Detect which cell encompasses the target text, then output its [X, Y] center coordinate. 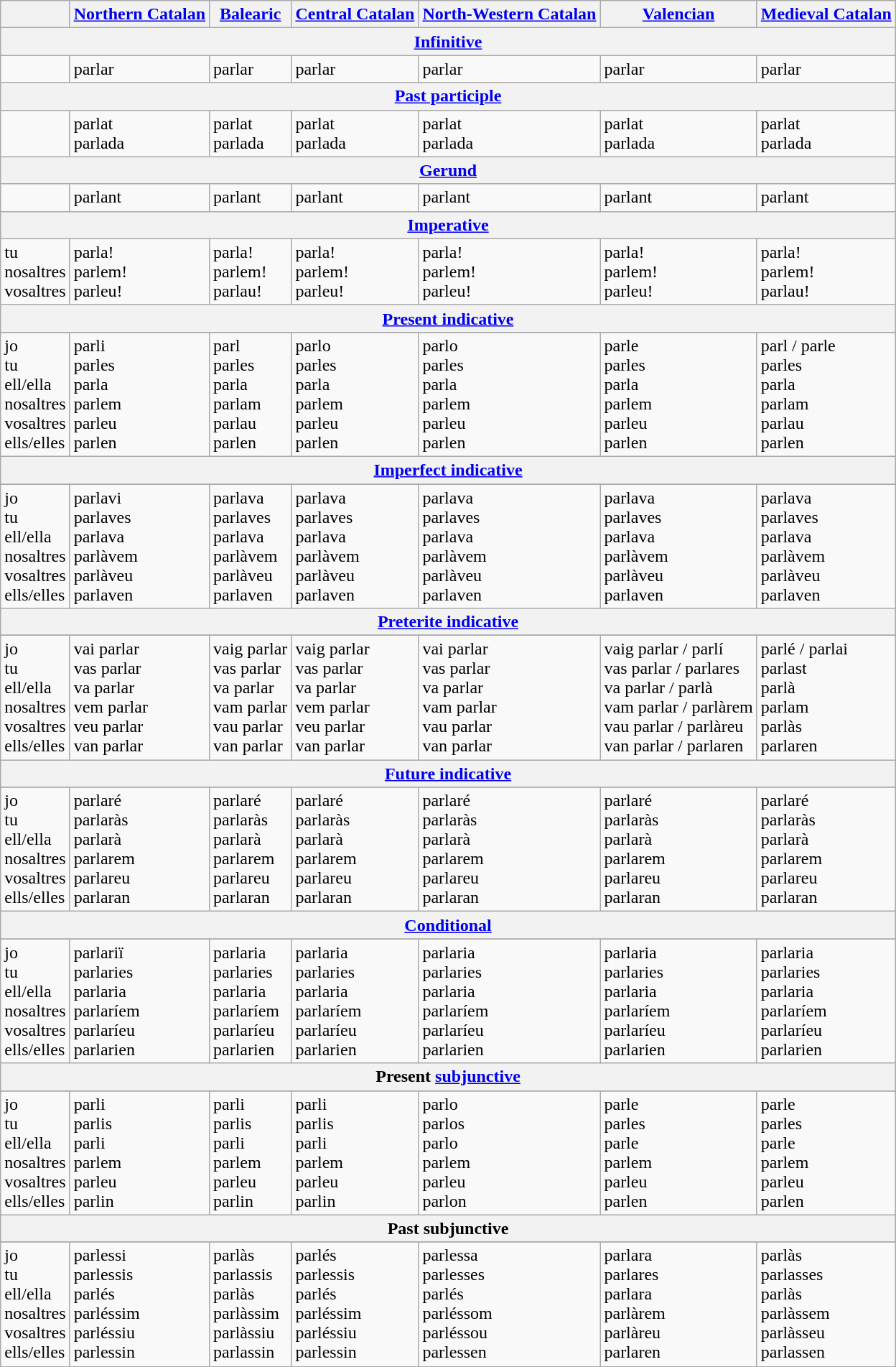
Past subjunctive [448, 1228]
parlé / parlai parlast parlà parlam parlàs parlaren [826, 698]
vai parlar vas parlar va parlar vam parlar vau parlar van parlar [510, 698]
Valencian [678, 14]
vaig parlar vas parlar va parlar vem parlar veu parlar van parlar [355, 698]
parlavi parlaves parlava parlàvem parlàveu parlaven [139, 546]
Central Catalan [355, 14]
parlàs parlasses parlàs parlàssem parlàsseu parlassen [826, 1305]
parl / parle parles parla parlam parlau parlen [826, 394]
parle parles parla parlem parleu parlen [678, 394]
parlo parlos parlo parlem parleu parlon [510, 1152]
Imperative [448, 225]
Imperfect indicative [448, 470]
tunosaltresvosaltres [35, 272]
parlàs parlassis parlàs parlàssim parlàssiu parlassin [251, 1305]
Northern Catalan [139, 14]
Gerund [448, 170]
parlara parlares parlara parlàrem parlàreu parlaren [678, 1305]
parlessi parlessis parlés parléssim parléssiu parlessin [139, 1305]
vaig parlar / parlí vas parlar / parlares va parlar / parlà vam parlar / parlàrem vau parlar / parlàreu van parlar / parlaren [678, 698]
Medieval Catalan [826, 14]
Balearic [251, 14]
parlessa parlesses parlés parléssom parléssou parlessen [510, 1305]
parlariï parlaries parlaria parlaríem parlaríeu parlarien [139, 1001]
parl parles parla parlam parlau parlen [251, 394]
vaig parlar vas parlar va parlar vam parlar vau parlar van parlar [251, 698]
Present subjunctive [448, 1077]
vai parlar vas parlar va parlar vem parlar veu parlar van parlar [139, 698]
Preterite indicative [448, 622]
Conditional [448, 925]
Past participle [448, 96]
parlés parlessis parlés parléssim parléssiu parlessin [355, 1305]
Present indicative [448, 318]
Future indicative [448, 774]
North-Western Catalan [510, 14]
Infinitive [448, 42]
parli parles parla parlem parleu parlen [139, 394]
